Search for the cell housing the specified text and yield its [x, y] center coordinate. 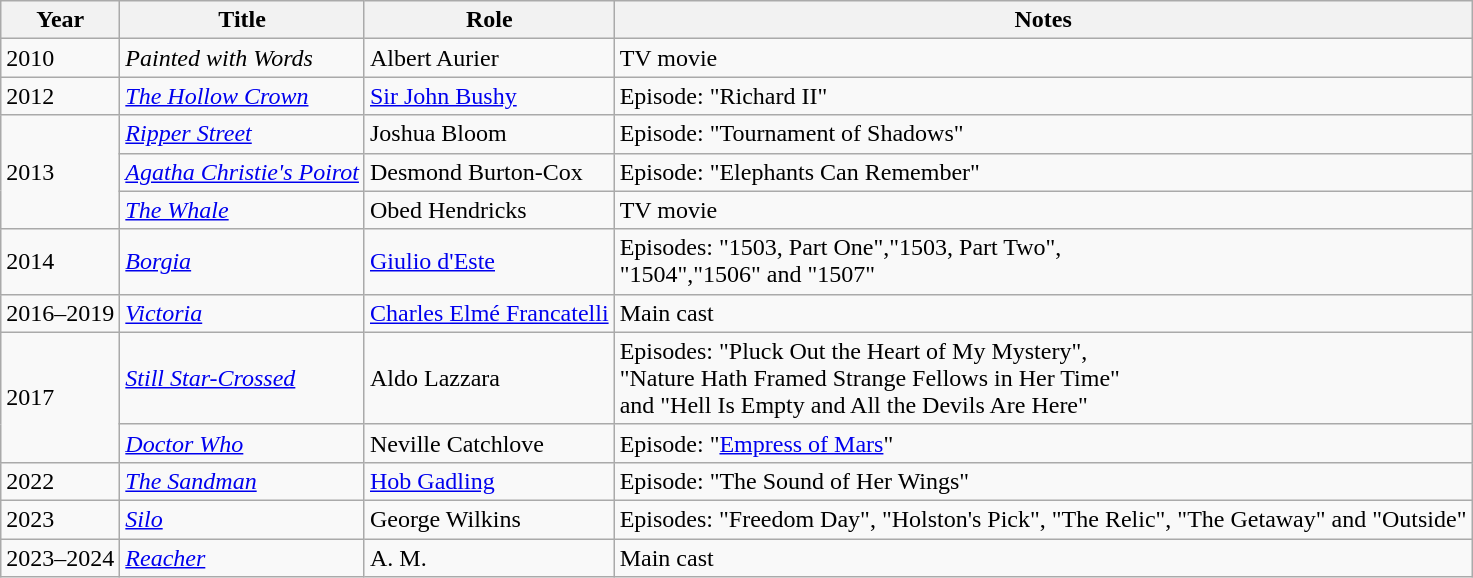
2022 [60, 481]
Albert Aurier [489, 58]
Episode: "Elephants Can Remember" [1043, 172]
Role [489, 20]
Episode: "Empress of Mars" [1043, 443]
Notes [1043, 20]
The Whale [242, 210]
Reacher [242, 557]
Doctor Who [242, 443]
Painted with Words [242, 58]
Desmond Burton-Cox [489, 172]
Silo [242, 519]
Title [242, 20]
Borgia [242, 262]
A. M. [489, 557]
Neville Catchlove [489, 443]
2023 [60, 519]
Aldo Lazzara [489, 378]
Obed Hendricks [489, 210]
Episodes: "Freedom Day", "Holston's Pick", "The Relic", "The Getaway" and "Outside" [1043, 519]
Episodes: "Pluck Out the Heart of My Mystery","Nature Hath Framed Strange Fellows in Her Time" and "Hell Is Empty and All the Devils Are Here" [1043, 378]
Year [60, 20]
The Sandman [242, 481]
Hob Gadling [489, 481]
Charles Elmé Francatelli [489, 313]
2010 [60, 58]
2017 [60, 397]
Episode: "Richard II" [1043, 96]
2012 [60, 96]
2023–2024 [60, 557]
Sir John Bushy [489, 96]
Agatha Christie's Poirot [242, 172]
Victoria [242, 313]
Episode: "The Sound of Her Wings" [1043, 481]
Still Star-Crossed [242, 378]
Episode: "Tournament of Shadows" [1043, 134]
The Hollow Crown [242, 96]
Giulio d'Este [489, 262]
Episodes: "1503, Part One","1503, Part Two","1504","1506" and "1507" [1043, 262]
Ripper Street [242, 134]
George Wilkins [489, 519]
2016–2019 [60, 313]
2013 [60, 172]
2014 [60, 262]
Joshua Bloom [489, 134]
